Pinpoint the cell where the given text exists, returning its (X, Y) midpoint coordinate. 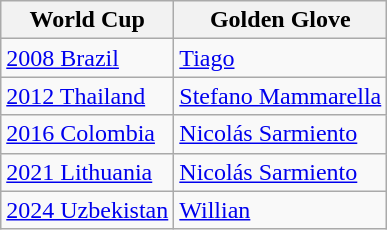
2021 Lithuania (88, 172)
World Cup (88, 20)
2016 Colombia (88, 134)
2008 Brazil (88, 58)
2024 Uzbekistan (88, 210)
Stefano Mammarella (280, 96)
Tiago (280, 58)
Willian (280, 210)
2012 Thailand (88, 96)
Golden Glove (280, 20)
